Search for the cell housing the specified text and yield its [X, Y] center coordinate. 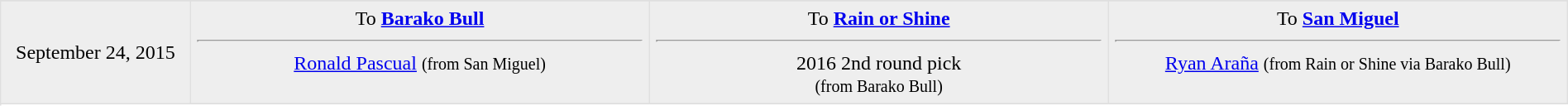
To Barako BullRonald Pascual (from San Miguel) [420, 52]
To Rain or Shine2016 2nd round pick(from Barako Bull) [878, 52]
September 24, 2015 [96, 52]
To San MiguelRyan Araña (from Rain or Shine via Barako Bull) [1338, 52]
